Find where the given text appears and provide that cell's center as [x, y] coordinate. 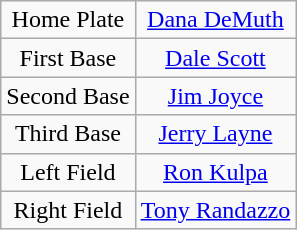
Third Base [68, 134]
Home Plate [68, 20]
Jerry Layne [216, 134]
Dana DeMuth [216, 20]
Dale Scott [216, 58]
Left Field [68, 172]
Jim Joyce [216, 96]
Right Field [68, 210]
First Base [68, 58]
Tony Randazzo [216, 210]
Ron Kulpa [216, 172]
Second Base [68, 96]
